Detect which cell encompasses the target text, then output its (x, y) center coordinate. 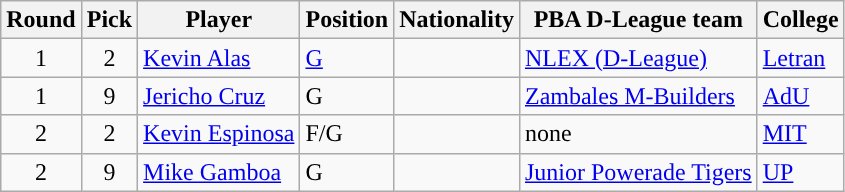
Jericho Cruz (219, 96)
Kevin Espinosa (219, 134)
Round (41, 20)
AdU (800, 96)
Zambales M-Builders (638, 96)
Nationality (457, 20)
none (638, 134)
F/G (347, 134)
Junior Powerade Tigers (638, 172)
MIT (800, 134)
Kevin Alas (219, 58)
Mike Gamboa (219, 172)
PBA D-League team (638, 20)
Pick (109, 20)
Position (347, 20)
College (800, 20)
UP (800, 172)
Letran (800, 58)
Player (219, 20)
NLEX (D-League) (638, 58)
